Determine the [x, y] coordinate at the center of the cell enclosing the given text.  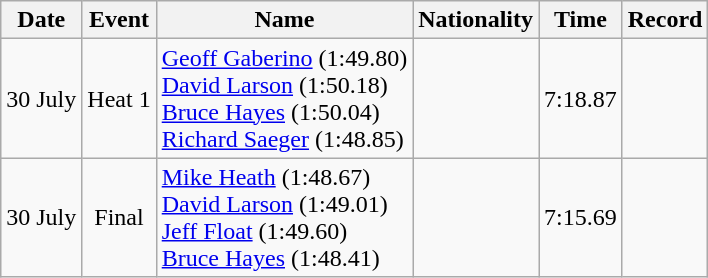
Event [119, 20]
Nationality [476, 20]
7:18.87 [580, 98]
Name [284, 20]
7:15.69 [580, 218]
Final [119, 218]
Time [580, 20]
Heat 1 [119, 98]
Date [42, 20]
Record [665, 20]
Mike Heath (1:48.67)David Larson (1:49.01)Jeff Float (1:49.60)Bruce Hayes (1:48.41) [284, 218]
Geoff Gaberino (1:49.80)David Larson (1:50.18)Bruce Hayes (1:50.04)Richard Saeger (1:48.85) [284, 98]
